Extract the [X, Y] coordinate from the center of the cell holding the provided text.  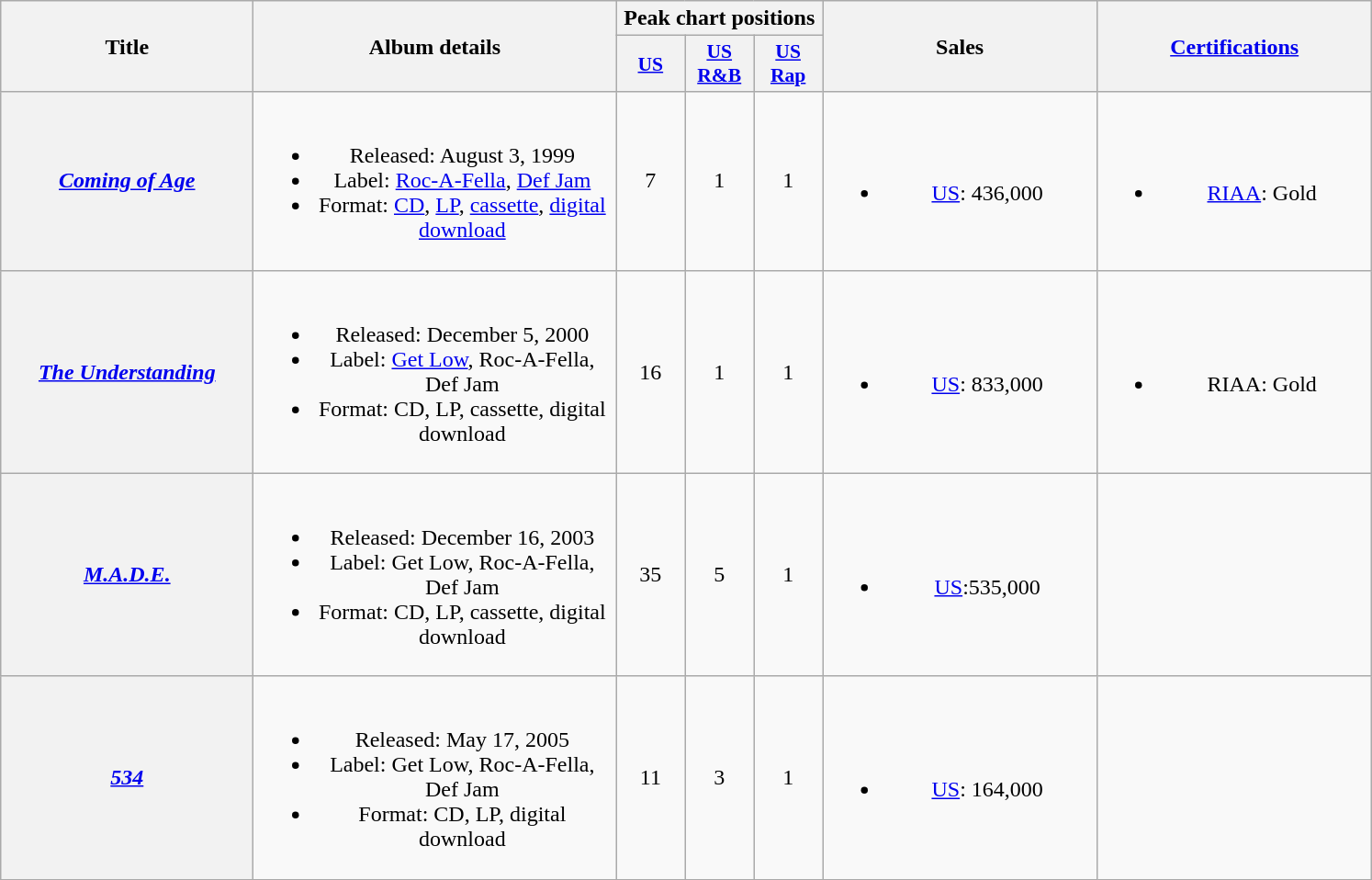
Sales [961, 46]
534 [127, 777]
Album details [435, 46]
Released: August 3, 1999Label: Roc-A-Fella, Def JamFormat: CD, LP, cassette, digital download [435, 181]
US R&B [720, 64]
US: 164,000 [961, 777]
Coming of Age [127, 181]
35 [650, 575]
M.A.D.E. [127, 575]
5 [720, 575]
3 [720, 777]
Released: December 5, 2000Label: Get Low, Roc-A-Fella, Def JamFormat: CD, LP, cassette, digital download [435, 371]
Title [127, 46]
US [650, 64]
The Understanding [127, 371]
Certifications [1234, 46]
US:535,000 [961, 575]
11 [650, 777]
US: 833,000 [961, 371]
16 [650, 371]
Released: December 16, 2003Label: Get Low, Roc-A-Fella, Def JamFormat: CD, LP, cassette, digital download [435, 575]
US Rap [788, 64]
Peak chart positions [720, 18]
7 [650, 181]
Released: May 17, 2005Label: Get Low, Roc-A-Fella, Def JamFormat: CD, LP, digital download [435, 777]
US: 436,000 [961, 181]
